Detect which cell encompasses the target text, then output its [X, Y] center coordinate. 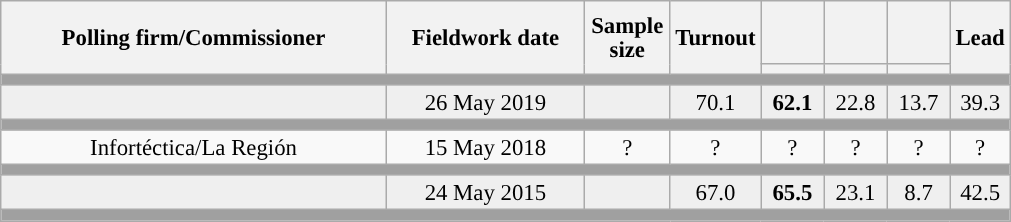
Polling firm/Commissioner [194, 38]
24 May 2015 [485, 194]
23.1 [856, 194]
26 May 2019 [485, 102]
13.7 [918, 102]
39.3 [980, 102]
Infortéctica/La Región [194, 148]
Turnout [716, 38]
62.1 [792, 102]
65.5 [792, 194]
8.7 [918, 194]
42.5 [980, 194]
70.1 [716, 102]
Sample size [627, 38]
Lead [980, 38]
67.0 [716, 194]
15 May 2018 [485, 148]
Fieldwork date [485, 38]
22.8 [856, 102]
